Extract the (X, Y) coordinate from the center of the cell holding the provided text.  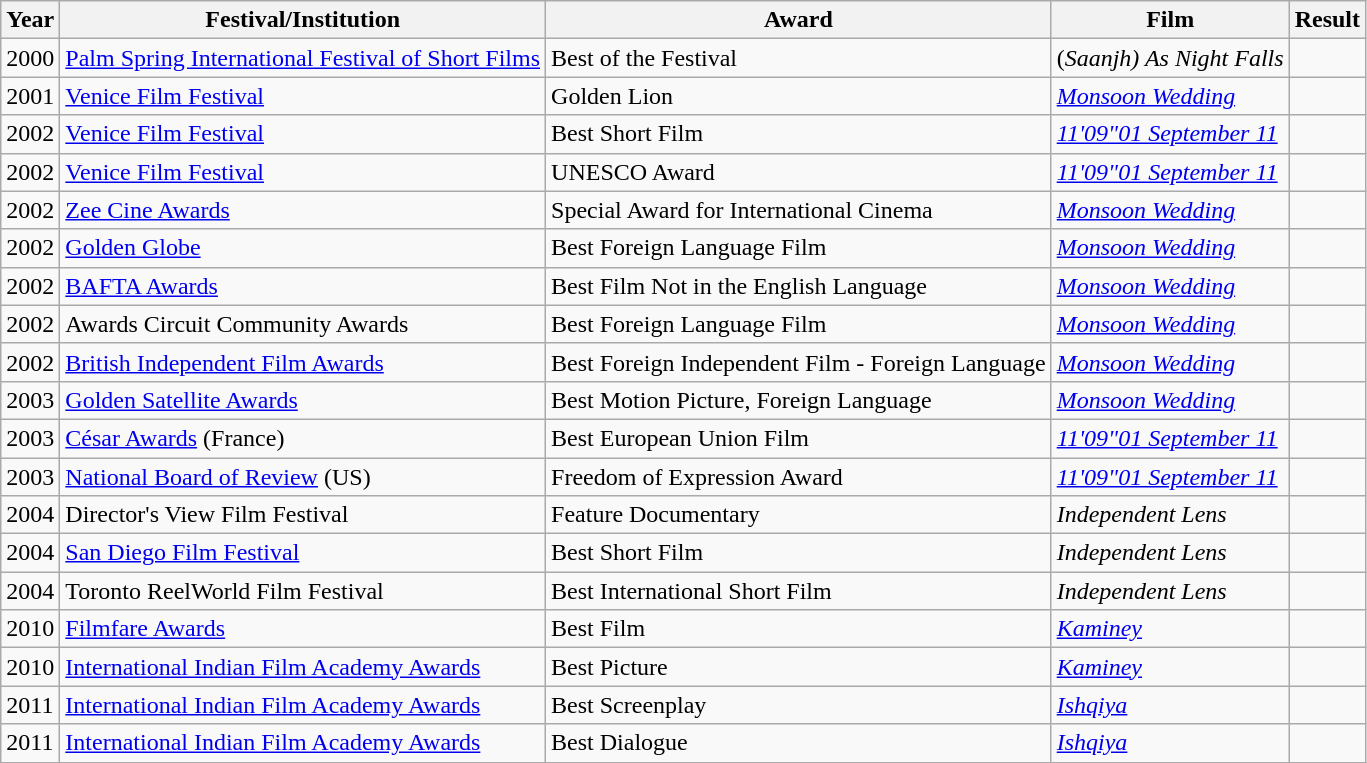
UNESCO Award (799, 172)
Best Screenplay (799, 705)
San Diego Film Festival (303, 553)
Best Film Not in the English Language (799, 286)
National Board of Review (US) (303, 477)
Best Foreign Independent Film - Foreign Language (799, 362)
Golden Satellite Awards (303, 400)
Best of the Festival (799, 58)
Feature Documentary (799, 515)
Freedom of Expression Award (799, 477)
Best Dialogue (799, 743)
Best Motion Picture, Foreign Language (799, 400)
Palm Spring International Festival of Short Films (303, 58)
Film (1170, 20)
Golden Globe (303, 248)
Best International Short Film (799, 591)
Award (799, 20)
Golden Lion (799, 96)
Result (1327, 20)
Year (30, 20)
(Saanjh) As Night Falls (1170, 58)
Special Award for International Cinema (799, 210)
Festival/Institution (303, 20)
Director's View Film Festival (303, 515)
Zee Cine Awards (303, 210)
César Awards (France) (303, 438)
Best European Union Film (799, 438)
Best Picture (799, 667)
2001 (30, 96)
Toronto ReelWorld Film Festival (303, 591)
Filmfare Awards (303, 629)
Best Film (799, 629)
2000 (30, 58)
BAFTA Awards (303, 286)
Awards Circuit Community Awards (303, 324)
British Independent Film Awards (303, 362)
